Extract the (X, Y) coordinate from the center of the cell holding the provided text.  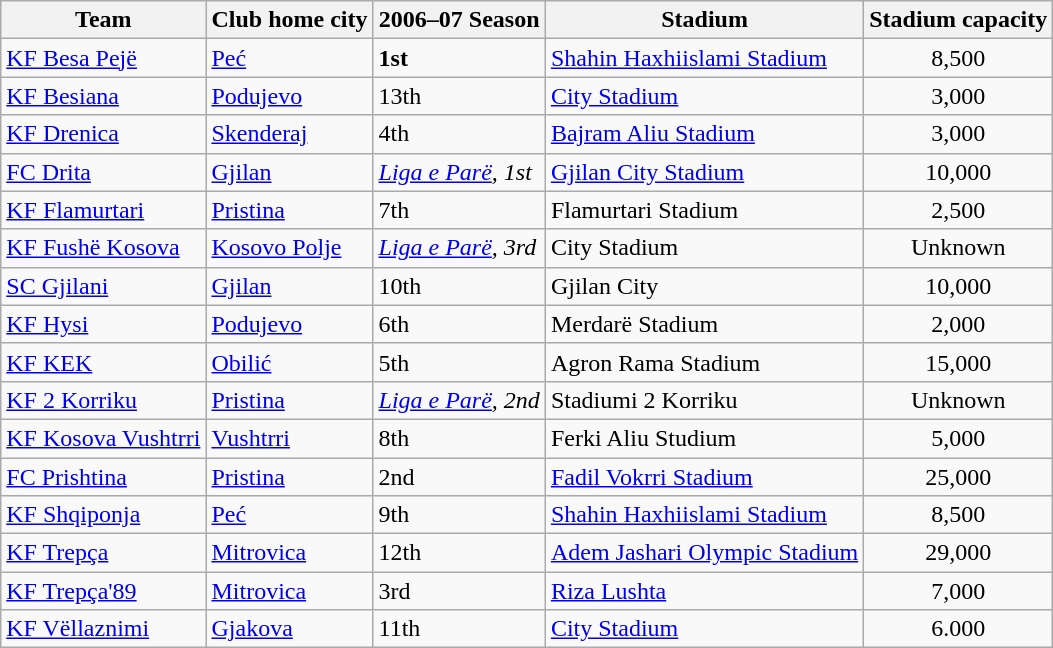
FC Prishtina (104, 477)
Skenderaj (290, 134)
Stadium capacity (958, 20)
11th (459, 629)
Club home city (290, 20)
13th (459, 96)
3rd (459, 591)
6th (459, 324)
1st (459, 58)
Gjakova (290, 629)
12th (459, 553)
KF Hysi (104, 324)
6.000 (958, 629)
7th (459, 210)
FC Drita (104, 172)
Adem Jashari Olympic Stadium (704, 553)
Riza Lushta (704, 591)
KF Trepça'89 (104, 591)
Flamurtari Stadium (704, 210)
Obilić (290, 362)
Team (104, 20)
KF Kosova Vushtrri (104, 438)
Merdarë Stadium (704, 324)
KF 2 Korriku (104, 400)
5,000 (958, 438)
Ferki Aliu Studium (704, 438)
10th (459, 286)
2nd (459, 477)
KF Trepça (104, 553)
Bajram Aliu Stadium (704, 134)
7,000 (958, 591)
2,500 (958, 210)
Kosovo Polje (290, 248)
Vushtrri (290, 438)
25,000 (958, 477)
Stadiumi 2 Korriku (704, 400)
KF Besiana (104, 96)
KF Vëllaznimi (104, 629)
SC Gjilani (104, 286)
KF Besa Pejë (104, 58)
KF KEK (104, 362)
15,000 (958, 362)
Gjilan City (704, 286)
Stadium (704, 20)
2,000 (958, 324)
KF Fushë Kosova (104, 248)
9th (459, 515)
Gjilan City Stadium (704, 172)
KF Shqiponja (104, 515)
KF Drenica (104, 134)
2006–07 Season (459, 20)
Liga e Parë, 1st (459, 172)
8th (459, 438)
Liga e Parë, 2nd (459, 400)
29,000 (958, 553)
Liga e Parë, 3rd (459, 248)
Agron Rama Stadium (704, 362)
4th (459, 134)
5th (459, 362)
KF Flamurtari (104, 210)
Fadil Vokrri Stadium (704, 477)
